Scan for the cell matching the given text and deliver its (X, Y) coordinate at center. 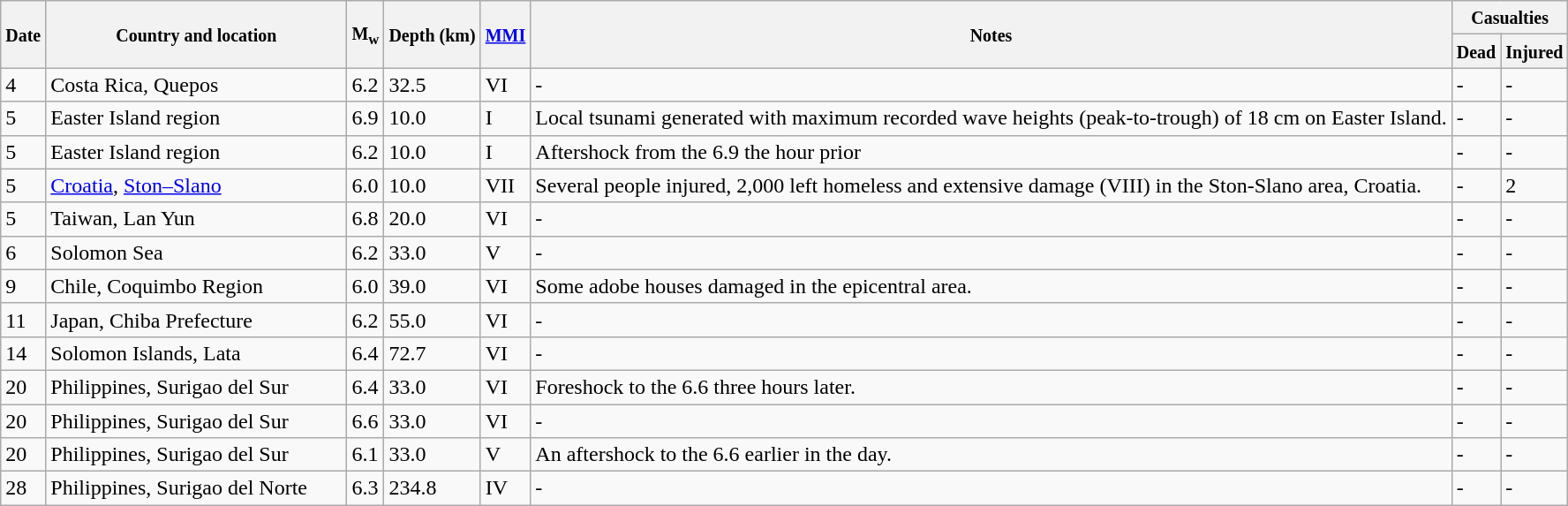
Philippines, Surigao del Norte (196, 488)
Aftershock from the 6.9 the hour prior (991, 152)
Foreshock to the 6.6 three hours later. (991, 387)
20.0 (433, 219)
Costa Rica, Quepos (196, 85)
MMI (505, 34)
Croatia, Ston–Slano (196, 185)
28 (23, 488)
Injured (1534, 51)
Casualties (1510, 18)
VII (505, 185)
Solomon Islands, Lata (196, 353)
An aftershock to the 6.6 earlier in the day. (991, 455)
2 (1534, 185)
6.3 (366, 488)
32.5 (433, 85)
Chile, Coquimbo Region (196, 286)
Solomon Sea (196, 253)
Some adobe houses damaged in the epicentral area. (991, 286)
Date (23, 34)
6.9 (366, 118)
Depth (km) (433, 34)
72.7 (433, 353)
Dead (1476, 51)
Japan, Chiba Prefecture (196, 320)
6.1 (366, 455)
234.8 (433, 488)
Local tsunami generated with maximum recorded wave heights (peak-to-trough) of 18 cm on Easter Island. (991, 118)
Country and location (196, 34)
6 (23, 253)
Taiwan, Lan Yun (196, 219)
Mw (366, 34)
IV (505, 488)
6.6 (366, 421)
14 (23, 353)
55.0 (433, 320)
6.8 (366, 219)
Notes (991, 34)
11 (23, 320)
9 (23, 286)
4 (23, 85)
39.0 (433, 286)
Several people injured, 2,000 left homeless and extensive damage (VIII) in the Ston-Slano area, Croatia. (991, 185)
